Identify which cell holds the provided text, then report its (x, y) central coordinate. 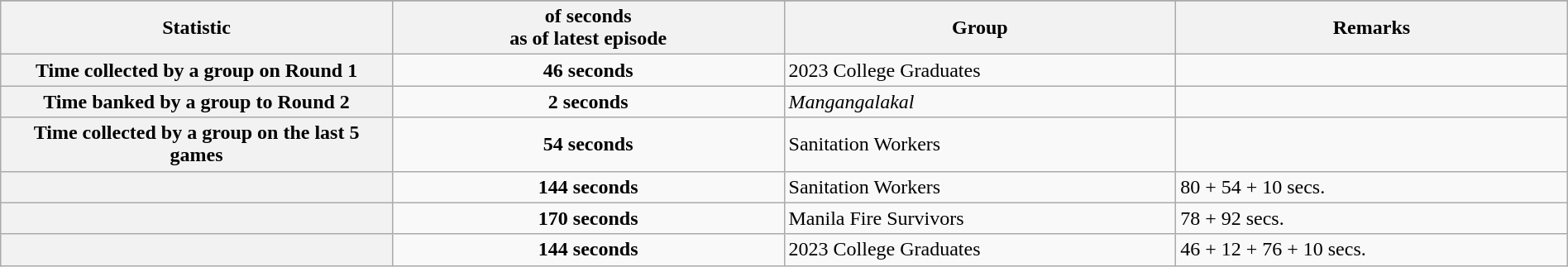
170 seconds (588, 218)
78 + 92 secs. (1372, 218)
54 seconds (588, 144)
Time collected by a group on the last 5 games (197, 144)
Group (980, 28)
Time banked by a group to Round 2 (197, 102)
80 + 54 + 10 secs. (1372, 187)
46 seconds (588, 70)
Remarks (1372, 28)
2 seconds (588, 102)
Statistic (197, 28)
of secondsas of latest episode (588, 28)
46 + 12 + 76 + 10 secs. (1372, 250)
Mangangalakal (980, 102)
Time collected by a group on Round 1 (197, 70)
Manila Fire Survivors (980, 218)
